Output the (X, Y) coordinate of the center of the cell containing the given text.  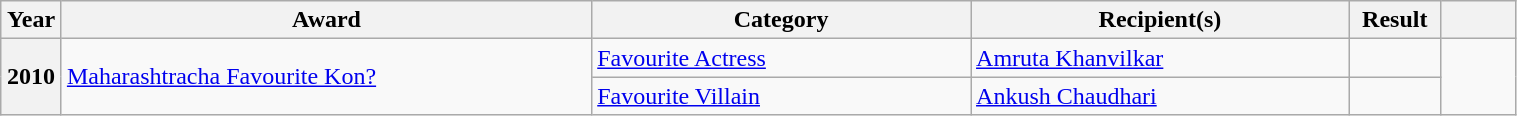
Favourite Villain (782, 96)
Year (32, 20)
Recipient(s) (1160, 20)
Amruta Khanvilkar (1160, 58)
Ankush Chaudhari (1160, 96)
Maharashtracha Favourite Kon? (326, 77)
Result (1394, 20)
Award (326, 20)
Category (782, 20)
Favourite Actress (782, 58)
2010 (32, 77)
